Find where the given text appears and provide that cell's center as [X, Y] coordinate. 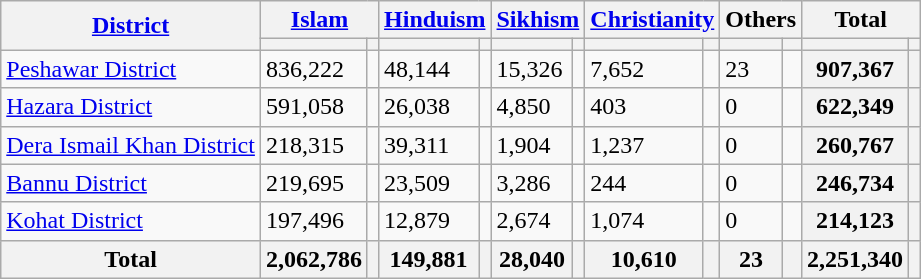
23,509 [429, 183]
Hinduism [435, 20]
2,674 [532, 221]
28,040 [532, 259]
12,879 [429, 221]
149,881 [429, 259]
591,058 [314, 107]
4,850 [532, 107]
Others [761, 20]
10,610 [644, 259]
260,767 [856, 145]
District [131, 26]
3,286 [532, 183]
214,123 [856, 221]
15,326 [532, 69]
622,349 [856, 107]
836,222 [314, 69]
219,695 [314, 183]
403 [644, 107]
Islam [319, 20]
1,074 [644, 221]
Bannu District [131, 183]
244 [644, 183]
197,496 [314, 221]
Peshawar District [131, 69]
2,062,786 [314, 259]
48,144 [429, 69]
39,311 [429, 145]
Christianity [652, 20]
1,904 [532, 145]
Kohat District [131, 221]
26,038 [429, 107]
Hazara District [131, 107]
1,237 [644, 145]
2,251,340 [856, 259]
218,315 [314, 145]
Dera Ismail Khan District [131, 145]
907,367 [856, 69]
7,652 [644, 69]
Sikhism [538, 20]
246,734 [856, 183]
